Identify which cell holds the provided text, then report its [x, y] central coordinate. 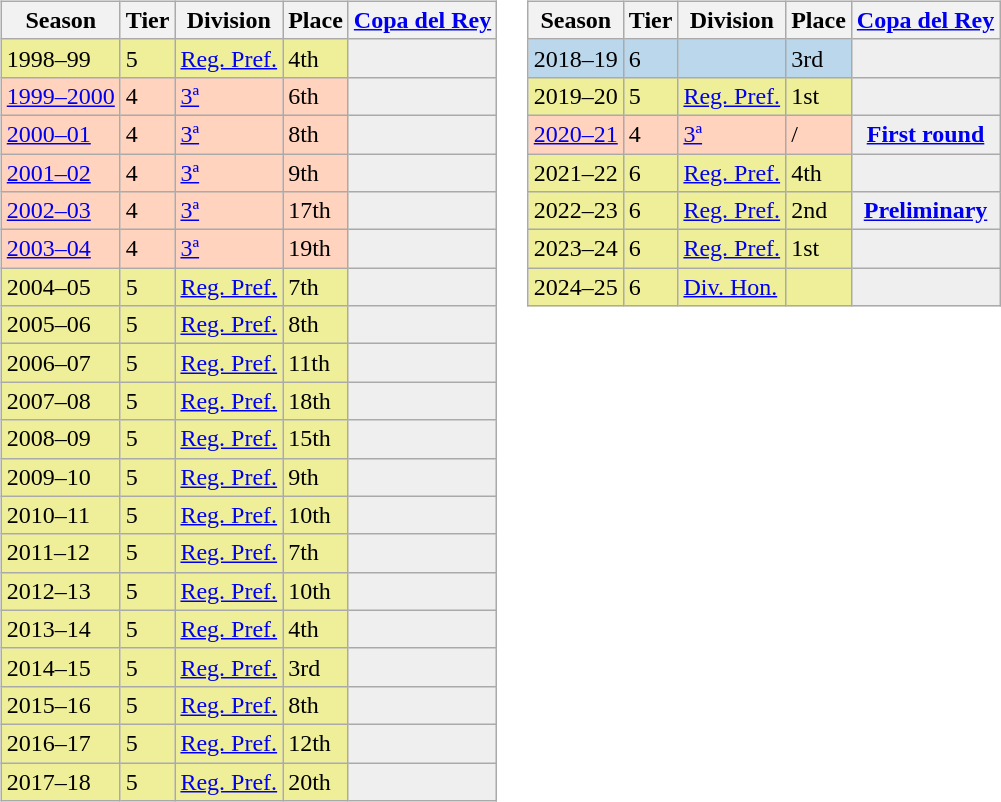
Div. Hon. [732, 287]
2019–20 [576, 96]
2005–06 [60, 325]
2012–13 [60, 591]
2021–22 [576, 173]
2023–24 [576, 249]
2007–08 [60, 401]
2022–23 [576, 211]
1998–99 [60, 58]
2018–19 [576, 58]
/ [819, 134]
First round [925, 134]
2008–09 [60, 439]
17th [316, 211]
2010–11 [60, 515]
12th [316, 743]
18th [316, 401]
11th [316, 363]
2004–05 [60, 287]
2001–02 [60, 173]
2016–17 [60, 743]
15th [316, 439]
2014–15 [60, 667]
2003–04 [60, 249]
2006–07 [60, 363]
2011–12 [60, 553]
19th [316, 249]
20th [316, 781]
2015–16 [60, 705]
2000–01 [60, 134]
2nd [819, 211]
2024–25 [576, 287]
2017–18 [60, 781]
1999–2000 [60, 96]
2020–21 [576, 134]
2002–03 [60, 211]
6th [316, 96]
2009–10 [60, 477]
Preliminary [925, 211]
2013–14 [60, 629]
